Extract the [x, y] coordinate from the center of the cell holding the provided text.  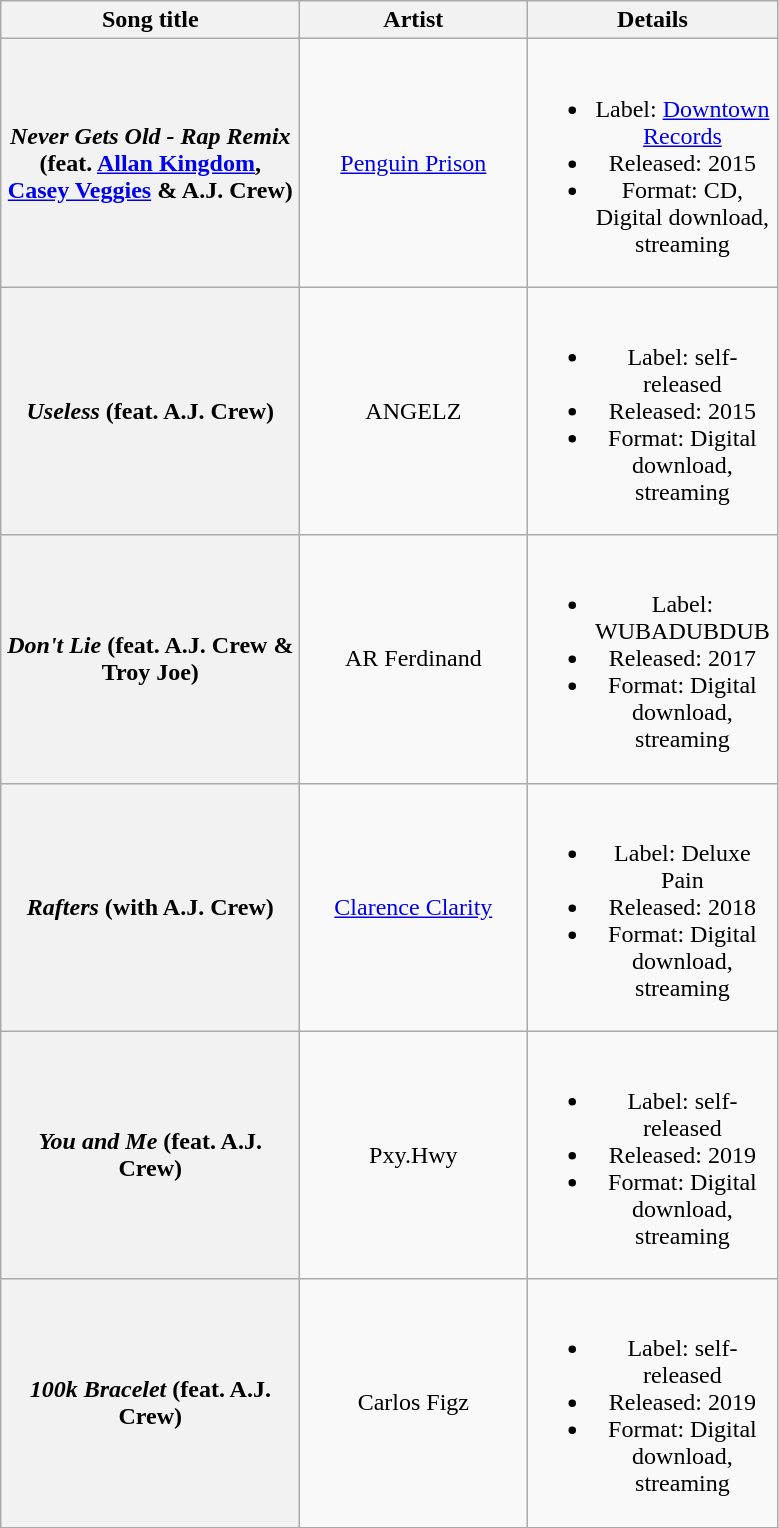
Label: self-releasedReleased: 2015Format: Digital download, streaming [652, 411]
Details [652, 20]
Useless (feat. A.J. Crew) [150, 411]
Artist [414, 20]
Label: Deluxe PainReleased: 2018Format: Digital download, streaming [652, 907]
Rafters (with A.J. Crew) [150, 907]
You and Me (feat. A.J. Crew) [150, 1155]
Don't Lie (feat. A.J. Crew & Troy Joe) [150, 659]
Song title [150, 20]
Pxy.Hwy [414, 1155]
100k Bracelet (feat. A.J. Crew) [150, 1403]
AR Ferdinand [414, 659]
Never Gets Old - Rap Remix (feat. Allan Kingdom, Casey Veggies & A.J. Crew) [150, 163]
ANGELZ [414, 411]
Clarence Clarity [414, 907]
Carlos Figz [414, 1403]
Penguin Prison [414, 163]
Label: Downtown RecordsReleased: 2015Format: CD, Digital download, streaming [652, 163]
Label: WUBADUBDUBReleased: 2017Format: Digital download, streaming [652, 659]
